Search for the cell housing the specified text and yield its [X, Y] center coordinate. 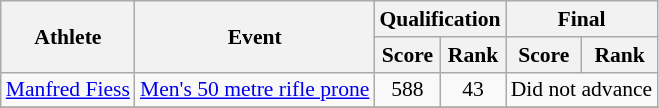
43 [472, 90]
Men's 50 metre rifle prone [254, 90]
Qualification [440, 19]
Did not advance [582, 90]
Athlete [68, 36]
588 [407, 90]
Manfred Fiess [68, 90]
Final [582, 19]
Event [254, 36]
